Return [x, y] of the center of cell containing provided text 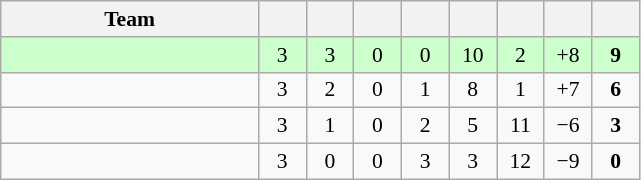
12 [520, 162]
6 [616, 90]
Team [130, 19]
11 [520, 126]
9 [616, 55]
8 [473, 90]
+8 [568, 55]
+7 [568, 90]
−9 [568, 162]
5 [473, 126]
10 [473, 55]
−6 [568, 126]
